Provide the [X, Y] coordinate of the cell's center where the given text is located.  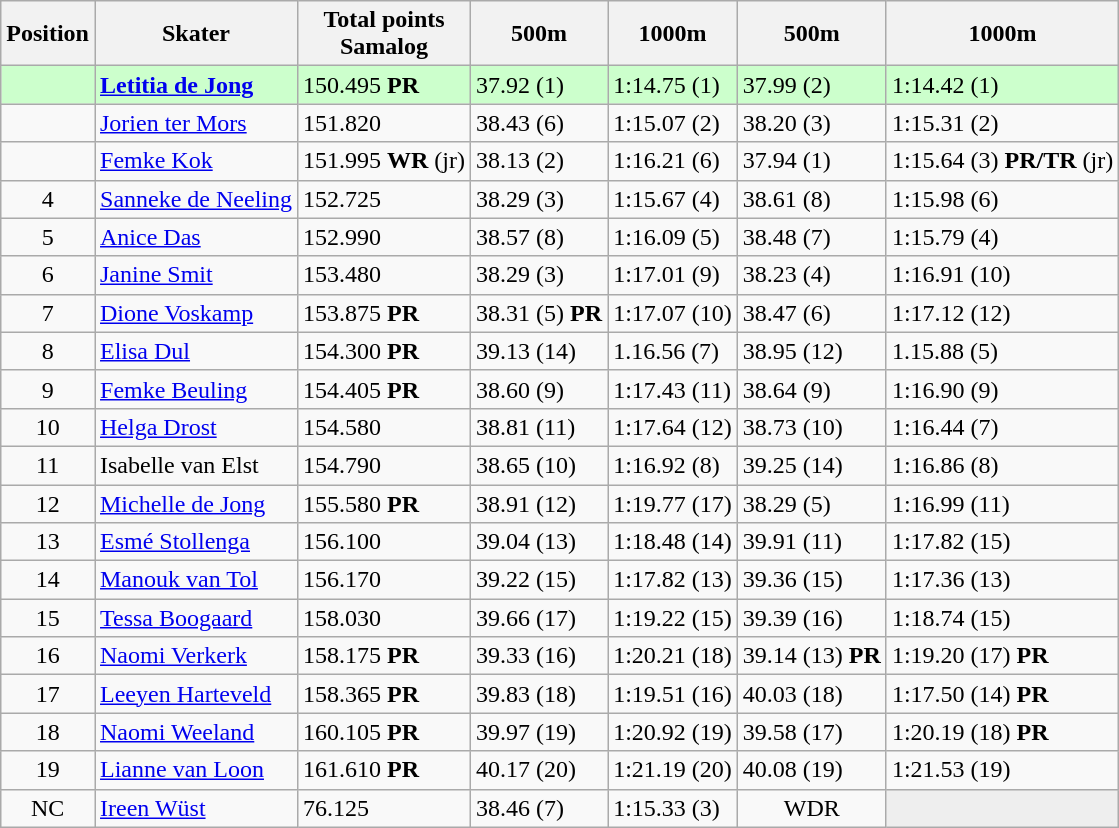
NC [48, 808]
155.580 PR [384, 503]
39.39 (16) [812, 618]
1:17.50 (14) PR [1002, 694]
154.300 PR [384, 351]
1:15.98 (6) [1002, 199]
1:17.07 (10) [673, 313]
154.790 [384, 465]
1:16.21 (6) [673, 161]
Esmé Stollenga [196, 542]
37.99 (2) [812, 85]
1:19.22 (15) [673, 618]
1:16.90 (9) [1002, 389]
1:17.36 (13) [1002, 580]
158.030 [384, 618]
38.81 (11) [540, 427]
1:21.53 (19) [1002, 770]
Naomi Verkerk [196, 656]
38.73 (10) [812, 427]
1:16.92 (8) [673, 465]
38.57 (8) [540, 237]
17 [48, 694]
37.92 (1) [540, 85]
1:15.67 (4) [673, 199]
1:15.07 (2) [673, 123]
Skater [196, 34]
38.60 (9) [540, 389]
152.725 [384, 199]
16 [48, 656]
Michelle de Jong [196, 503]
Helga Drost [196, 427]
38.48 (7) [812, 237]
39.04 (13) [540, 542]
39.13 (14) [540, 351]
Leeyen Harteveld [196, 694]
1:20.19 (18) PR [1002, 732]
1:21.19 (20) [673, 770]
1:17.01 (9) [673, 275]
38.64 (9) [812, 389]
154.405 PR [384, 389]
19 [48, 770]
76.125 [384, 808]
4 [48, 199]
7 [48, 313]
9 [48, 389]
Ireen Wüst [196, 808]
1:17.82 (13) [673, 580]
Dione Voskamp [196, 313]
1:14.75 (1) [673, 85]
156.170 [384, 580]
1:15.79 (4) [1002, 237]
150.495 PR [384, 85]
Femke Beuling [196, 389]
1:16.86 (8) [1002, 465]
1:17.43 (11) [673, 389]
Manouk van Tol [196, 580]
Sanneke de Neeling [196, 199]
13 [48, 542]
14 [48, 580]
15 [48, 618]
38.23 (4) [812, 275]
38.29 (5) [812, 503]
39.25 (14) [812, 465]
153.875 PR [384, 313]
Lianne van Loon [196, 770]
Femke Kok [196, 161]
38.43 (6) [540, 123]
1:17.12 (12) [1002, 313]
Letitia de Jong [196, 85]
39.58 (17) [812, 732]
1:20.21 (18) [673, 656]
39.66 (17) [540, 618]
1:16.99 (11) [1002, 503]
152.990 [384, 237]
1:15.64 (3) PR/TR (jr) [1002, 161]
Tessa Boogaard [196, 618]
Anice Das [196, 237]
38.61 (8) [812, 199]
Janine Smit [196, 275]
6 [48, 275]
1:14.42 (1) [1002, 85]
Jorien ter Mors [196, 123]
1:20.92 (19) [673, 732]
158.175 PR [384, 656]
37.94 (1) [812, 161]
1:17.64 (12) [673, 427]
1:15.33 (3) [673, 808]
1:16.44 (7) [1002, 427]
1:17.82 (15) [1002, 542]
39.33 (16) [540, 656]
18 [48, 732]
11 [48, 465]
12 [48, 503]
1:16.91 (10) [1002, 275]
39.36 (15) [812, 580]
39.91 (11) [812, 542]
39.22 (15) [540, 580]
1.15.88 (5) [1002, 351]
1:18.74 (15) [1002, 618]
1:19.77 (17) [673, 503]
Naomi Weeland [196, 732]
153.480 [384, 275]
38.13 (2) [540, 161]
38.20 (3) [812, 123]
Total points Samalog [384, 34]
158.365 PR [384, 694]
154.580 [384, 427]
161.610 PR [384, 770]
1.16.56 (7) [673, 351]
38.47 (6) [812, 313]
40.03 (18) [812, 694]
1:18.48 (14) [673, 542]
38.91 (12) [540, 503]
1:19.51 (16) [673, 694]
Position [48, 34]
151.995 WR (jr) [384, 161]
38.95 (12) [812, 351]
39.83 (18) [540, 694]
40.08 (19) [812, 770]
38.46 (7) [540, 808]
1:15.31 (2) [1002, 123]
160.105 PR [384, 732]
40.17 (20) [540, 770]
8 [48, 351]
1:16.09 (5) [673, 237]
Elisa Dul [196, 351]
1:19.20 (17) PR [1002, 656]
WDR [812, 808]
151.820 [384, 123]
39.97 (19) [540, 732]
5 [48, 237]
38.31 (5) PR [540, 313]
Isabelle van Elst [196, 465]
39.14 (13) PR [812, 656]
38.65 (10) [540, 465]
156.100 [384, 542]
10 [48, 427]
